Return the (x, y) coordinate for the center point of the cell that contains the specified text.  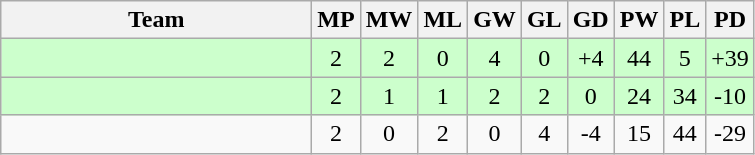
GL (544, 20)
-4 (590, 134)
GW (495, 20)
PW (639, 20)
24 (639, 96)
MW (389, 20)
34 (685, 96)
-29 (730, 134)
PD (730, 20)
GD (590, 20)
+39 (730, 58)
15 (639, 134)
MP (336, 20)
5 (685, 58)
-10 (730, 96)
ML (443, 20)
PL (685, 20)
Team (156, 20)
+4 (590, 58)
